Find where the given text appears and provide that cell's center as [X, Y] coordinate. 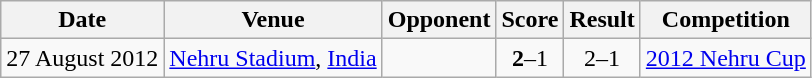
27 August 2012 [82, 58]
Competition [726, 20]
Nehru Stadium, India [273, 58]
Score [530, 20]
Opponent [439, 20]
Result [602, 20]
2012 Nehru Cup [726, 58]
Date [82, 20]
Venue [273, 20]
